Provide the [x, y] coordinate of the cell's center where the given text is located.  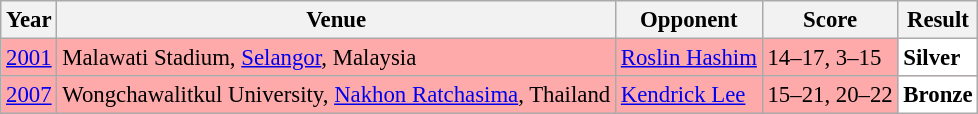
Silver [938, 58]
15–21, 20–22 [830, 95]
Venue [336, 20]
Result [938, 20]
Opponent [688, 20]
Year [29, 20]
Kendrick Lee [688, 95]
2007 [29, 95]
14–17, 3–15 [830, 58]
Bronze [938, 95]
Score [830, 20]
2001 [29, 58]
Malawati Stadium, Selangor, Malaysia [336, 58]
Roslin Hashim [688, 58]
Wongchawalitkul University, Nakhon Ratchasima, Thailand [336, 95]
